Output the [x, y] coordinate of the center of the cell containing the given text.  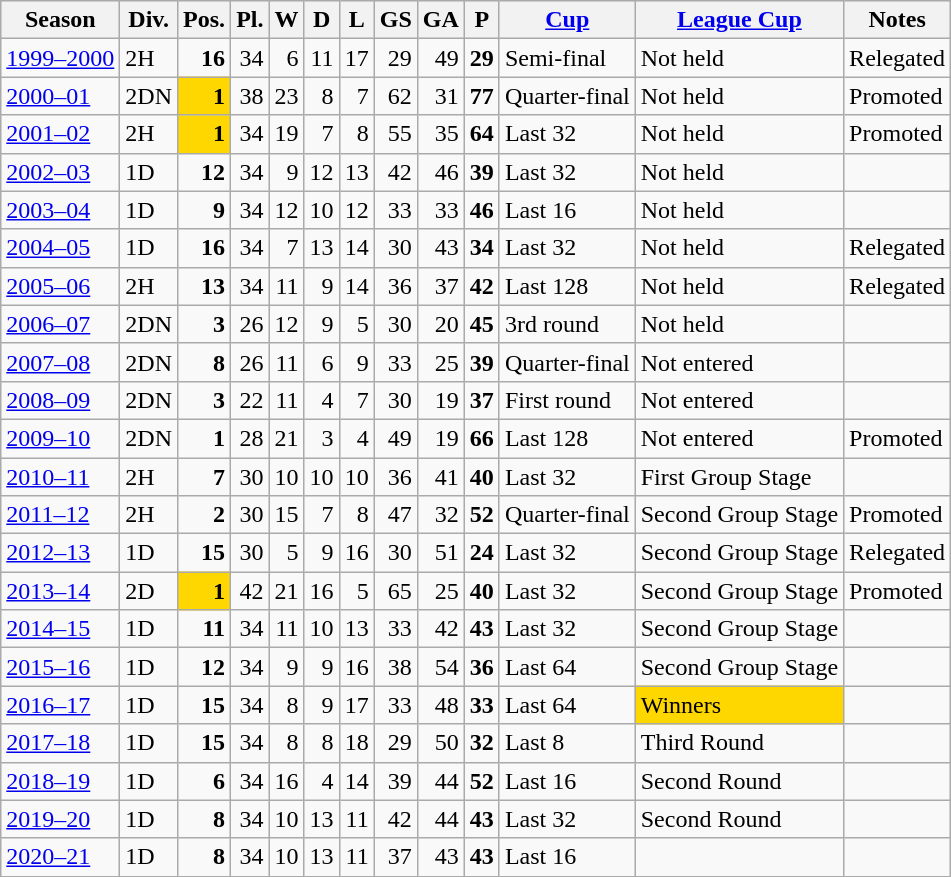
D [322, 20]
2011–12 [60, 515]
GS [396, 20]
77 [482, 96]
2007–08 [60, 362]
2D [149, 591]
41 [440, 477]
2002–03 [60, 172]
51 [440, 553]
18 [356, 743]
2004–05 [60, 248]
35 [440, 134]
1999–2000 [60, 58]
2006–07 [60, 324]
Third Round [739, 743]
24 [482, 553]
2009–10 [60, 438]
55 [396, 134]
2005–06 [60, 286]
2000–01 [60, 96]
28 [250, 438]
First round [567, 400]
2019–20 [60, 819]
Div. [149, 20]
23 [286, 96]
31 [440, 96]
2017–18 [60, 743]
2018–19 [60, 781]
22 [250, 400]
48 [440, 705]
20 [440, 324]
65 [396, 591]
45 [482, 324]
66 [482, 438]
GA [440, 20]
2013–14 [60, 591]
54 [440, 667]
2008–09 [60, 400]
2020–21 [60, 857]
64 [482, 134]
Cup [567, 20]
P [482, 20]
Semi-final [567, 58]
2014–15 [60, 629]
L [356, 20]
2015–16 [60, 667]
Pos. [204, 20]
Winners [739, 705]
50 [440, 743]
Last 8 [567, 743]
2012–13 [60, 553]
2010–11 [60, 477]
2 [204, 515]
First Group Stage [739, 477]
2016–17 [60, 705]
47 [396, 515]
3rd round [567, 324]
2003–04 [60, 210]
W [286, 20]
Notes [898, 20]
2001–02 [60, 134]
League Cup [739, 20]
62 [396, 96]
Pl. [250, 20]
Season [60, 20]
